Determine the [X, Y] coordinate at the center of the cell enclosing the given text.  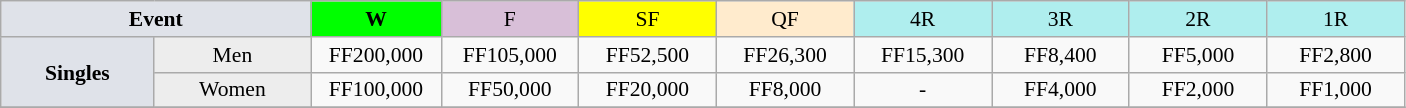
SF [648, 19]
Men [232, 55]
QF [785, 19]
FF15,300 [923, 55]
- [923, 90]
Event [156, 19]
FF20,000 [648, 90]
FF5,000 [1198, 55]
4R [923, 19]
FF100,000 [376, 90]
FF105,000 [510, 55]
FF52,500 [648, 55]
3R [1061, 19]
FF26,300 [785, 55]
FF2,000 [1198, 90]
Women [232, 90]
FF8,000 [785, 90]
F [510, 19]
FF200,000 [376, 55]
FF1,000 [1336, 90]
Singles [78, 72]
FF50,000 [510, 90]
FF8,400 [1061, 55]
2R [1198, 19]
FF2,800 [1336, 55]
1R [1336, 19]
W [376, 19]
FF4,000 [1061, 90]
